Find where the given text appears and provide that cell's center as (X, Y) coordinate. 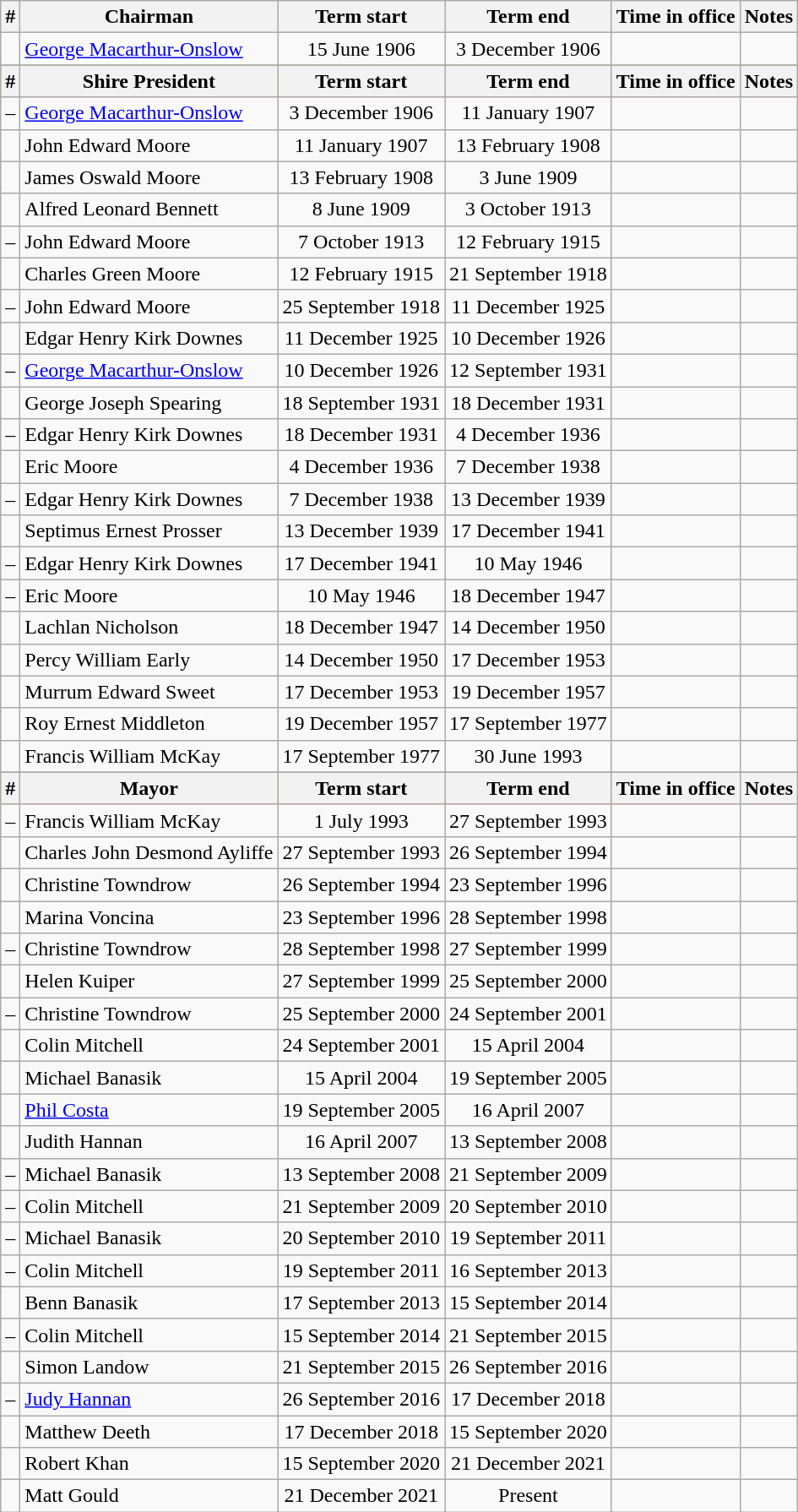
3 October 1913 (529, 209)
21 September 1918 (529, 274)
17 September 2013 (361, 1303)
Marina Voncina (149, 916)
15 June 1906 (361, 49)
Phil Costa (149, 1110)
Matt Gould (149, 1496)
Judith Hannan (149, 1142)
Matthew Deeth (149, 1432)
Robert Khan (149, 1464)
8 June 1909 (361, 209)
Present (529, 1496)
Charles John Desmond Ayliffe (149, 852)
3 June 1909 (529, 177)
Lachlan Nicholson (149, 628)
18 September 1931 (361, 403)
Alfred Leonard Bennett (149, 209)
Murrum Edward Sweet (149, 692)
1 July 1993 (361, 820)
7 October 1913 (361, 242)
Benn Banasik (149, 1303)
Chairman (149, 17)
12 September 1931 (529, 370)
Percy William Early (149, 660)
Shire President (149, 81)
Roy Ernest Middleton (149, 724)
Judy Hannan (149, 1399)
Simon Landow (149, 1367)
Helen Kuiper (149, 982)
Septimus Ernest Prosser (149, 531)
30 June 1993 (529, 756)
Charles Green Moore (149, 274)
James Oswald Moore (149, 177)
16 September 2013 (529, 1270)
25 September 1918 (361, 306)
George Joseph Spearing (149, 403)
Mayor (149, 788)
